Locate the cell with the specified text and output its (X, Y) center coordinate. 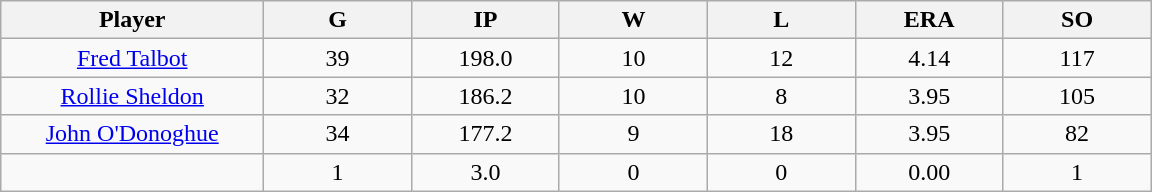
82 (1077, 134)
105 (1077, 96)
ERA (929, 20)
Rollie Sheldon (132, 96)
Fred Talbot (132, 58)
9 (633, 134)
IP (486, 20)
W (633, 20)
3.0 (486, 172)
39 (338, 58)
John O'Donoghue (132, 134)
117 (1077, 58)
32 (338, 96)
4.14 (929, 58)
0.00 (929, 172)
198.0 (486, 58)
186.2 (486, 96)
18 (781, 134)
G (338, 20)
8 (781, 96)
12 (781, 58)
Player (132, 20)
34 (338, 134)
SO (1077, 20)
177.2 (486, 134)
L (781, 20)
